Extract the [X, Y] coordinate from the center of the cell holding the provided text.  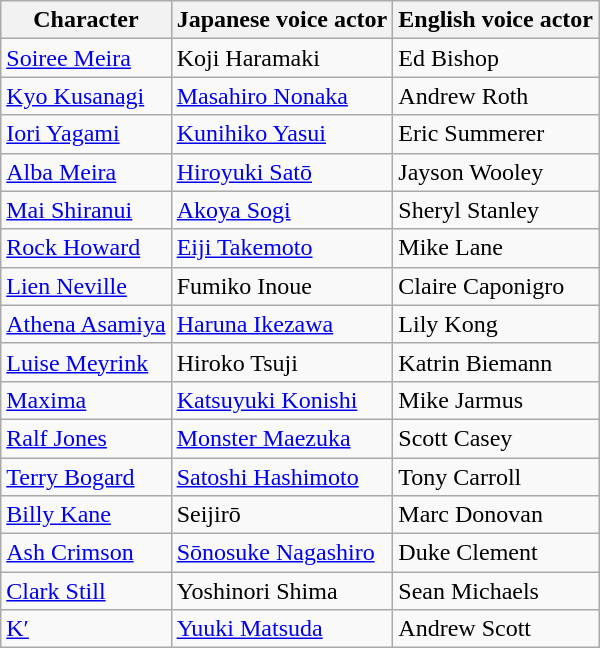
Seijirō [282, 515]
Marc Donovan [496, 515]
Kyo Kusanagi [86, 96]
Andrew Scott [496, 629]
Ralf Jones [86, 438]
Lien Neville [86, 286]
Claire Caponigro [496, 286]
K′ [86, 629]
Tony Carroll [496, 477]
Katsuyuki Konishi [282, 400]
Masahiro Nonaka [282, 96]
Eiji Takemoto [282, 248]
Mike Jarmus [496, 400]
Sōnosuke Nagashiro [282, 553]
Billy Kane [86, 515]
Iori Yagami [86, 134]
Alba Meira [86, 172]
Eric Summerer [496, 134]
Monster Maezuka [282, 438]
Japanese voice actor [282, 20]
Duke Clement [496, 553]
Maxima [86, 400]
Ed Bishop [496, 58]
Yoshinori Shima [282, 591]
Fumiko Inoue [282, 286]
Hiroko Tsuji [282, 362]
Kunihiko Yasui [282, 134]
Haruna Ikezawa [282, 324]
Rock Howard [86, 248]
Mai Shiranui [86, 210]
Lily Kong [496, 324]
English voice actor [496, 20]
Jayson Wooley [496, 172]
Mike Lane [496, 248]
Akoya Sogi [282, 210]
Athena Asamiya [86, 324]
Terry Bogard [86, 477]
Ash Crimson [86, 553]
Katrin Biemann [496, 362]
Soiree Meira [86, 58]
Scott Casey [496, 438]
Andrew Roth [496, 96]
Sean Michaels [496, 591]
Satoshi Hashimoto [282, 477]
Character [86, 20]
Hiroyuki Satō [282, 172]
Koji Haramaki [282, 58]
Yuuki Matsuda [282, 629]
Sheryl Stanley [496, 210]
Clark Still [86, 591]
Luise Meyrink [86, 362]
